Capture the cell that displays the provided text and extract its [X, Y] central coordinate. 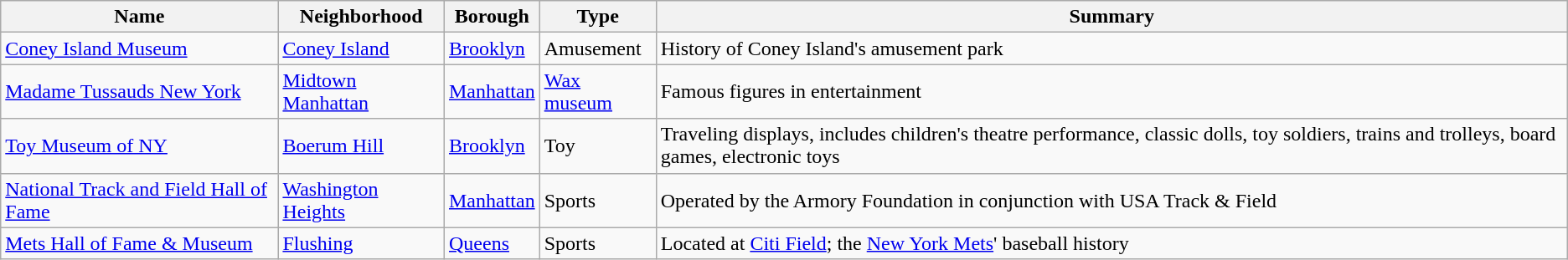
Wax museum [598, 92]
Coney Island [362, 48]
Coney Island Museum [139, 48]
Midtown Manhattan [362, 92]
Madame Tussauds New York [139, 92]
Type [598, 17]
Traveling displays, includes children's theatre performance, classic dolls, toy soldiers, trains and trolleys, board games, electronic toys [1112, 145]
Neighborhood [362, 17]
Located at Citi Field; the New York Mets' baseball history [1112, 243]
Flushing [362, 243]
Queens [492, 243]
Famous figures in entertainment [1112, 92]
Toy [598, 145]
Name [139, 17]
Summary [1112, 17]
Borough [492, 17]
Boerum Hill [362, 145]
Mets Hall of Fame & Museum [139, 243]
Toy Museum of NY [139, 145]
Amusement [598, 48]
History of Coney Island's amusement park [1112, 48]
Washington Heights [362, 201]
Operated by the Armory Foundation in conjunction with USA Track & Field [1112, 201]
National Track and Field Hall of Fame [139, 201]
